Provide the (X, Y) coordinate of the cell's center where the given text is located.  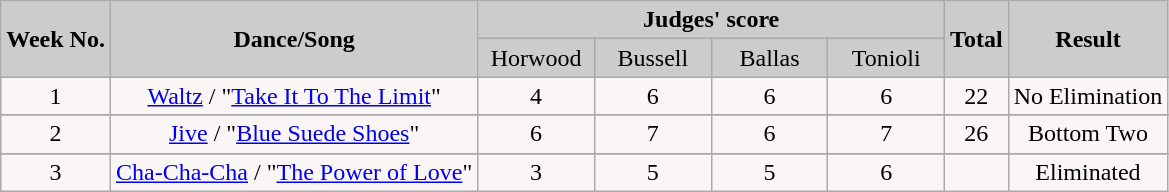
Eliminated (1088, 172)
Cha-Cha-Cha / "The Power of Love" (294, 172)
Result (1088, 39)
Total (977, 39)
22 (977, 96)
Jive / "Blue Suede Shoes" (294, 134)
Dance/Song (294, 39)
26 (977, 134)
Bottom Two (1088, 134)
No Elimination (1088, 96)
Judges' score (712, 20)
Waltz / "Take It To The Limit" (294, 96)
1 (56, 96)
Tonioli (886, 58)
Ballas (770, 58)
4 (536, 96)
Week No. (56, 39)
2 (56, 134)
Horwood (536, 58)
Bussell (652, 58)
